Scan for the cell matching the given text and deliver its (X, Y) coordinate at center. 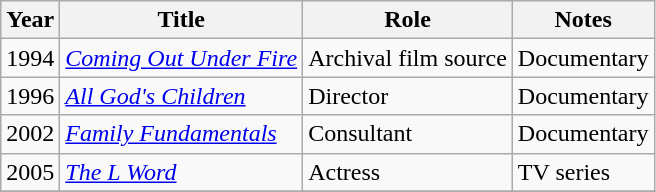
All God's Children (182, 96)
1996 (30, 96)
Title (182, 20)
Coming Out Under Fire (182, 58)
Archival film source (408, 58)
Notes (583, 20)
2005 (30, 172)
Director (408, 96)
Family Fundamentals (182, 134)
TV series (583, 172)
Consultant (408, 134)
Role (408, 20)
2002 (30, 134)
The L Word (182, 172)
1994 (30, 58)
Year (30, 20)
Actress (408, 172)
